Find where the given text appears and provide that cell's center as (X, Y) coordinate. 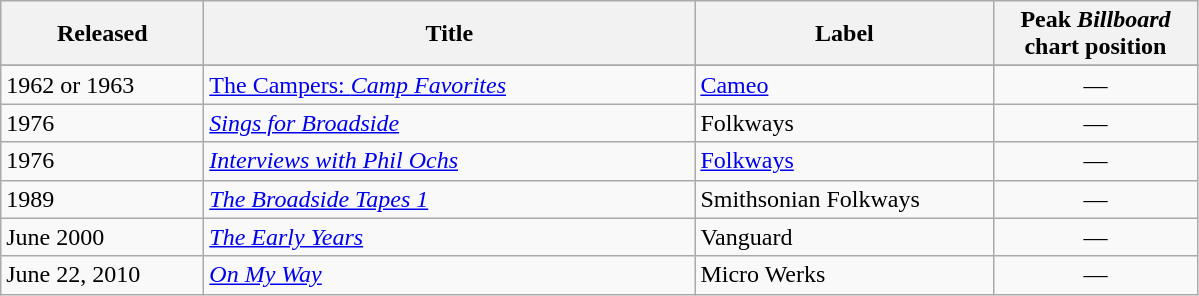
1962 or 1963 (102, 85)
Cameo (844, 85)
Label (844, 34)
Title (450, 34)
Smithsonian Folkways (844, 199)
Interviews with Phil Ochs (450, 161)
June 22, 2010 (102, 275)
Vanguard (844, 237)
The Broadside Tapes 1 (450, 199)
Peak Billboardchart position (1096, 34)
The Early Years (450, 237)
June 2000 (102, 237)
The Campers: Camp Favorites (450, 85)
Micro Werks (844, 275)
Sings for Broadside (450, 123)
1989 (102, 199)
Released (102, 34)
On My Way (450, 275)
